Search for the cell housing the specified text and yield its (x, y) center coordinate. 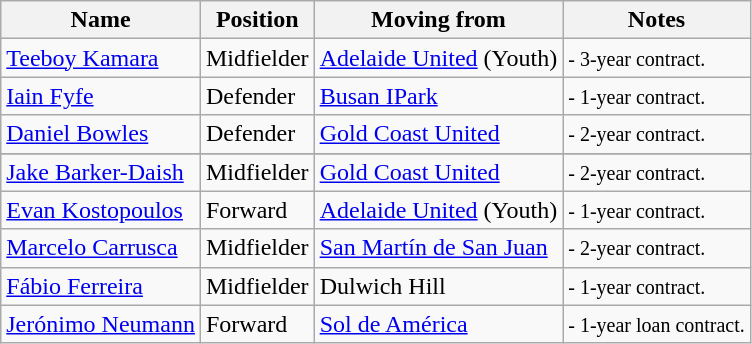
Teeboy Kamara (101, 58)
San Martín de San Juan (438, 248)
Busan IPark (438, 96)
Evan Kostopoulos (101, 210)
Jerónimo Neumann (101, 324)
Fábio Ferreira (101, 286)
Notes (657, 20)
Dulwich Hill (438, 286)
- 3-year contract. (657, 58)
Jake Barker-Daish (101, 172)
- 1-year loan contract. (657, 324)
Name (101, 20)
Daniel Bowles (101, 134)
Sol de América (438, 324)
Iain Fyfe (101, 96)
Position (257, 20)
Marcelo Carrusca (101, 248)
Moving from (438, 20)
